Locate the cell with the specified text and output its (x, y) center coordinate. 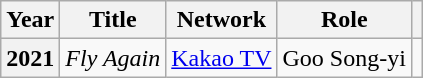
Goo Song-yi (344, 58)
2021 (30, 58)
Year (30, 20)
Title (113, 20)
Network (222, 20)
Fly Again (113, 58)
Kakao TV (222, 58)
Role (344, 20)
